Identify which cell holds the provided text, then report its [X, Y] central coordinate. 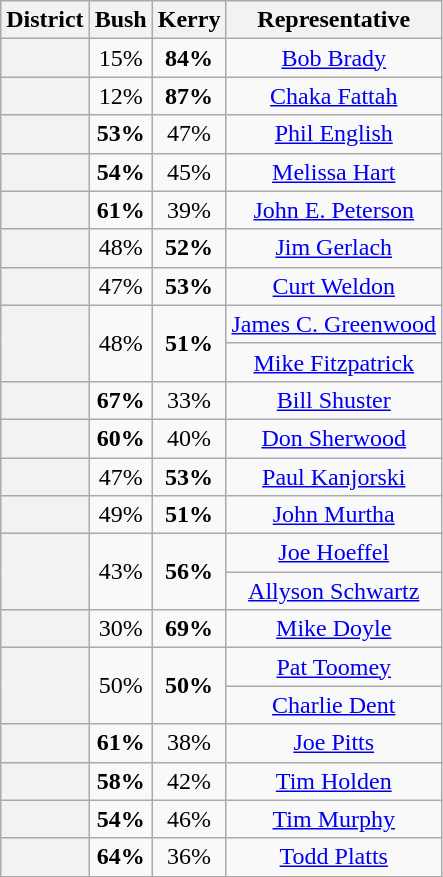
District [45, 20]
45% [189, 172]
Todd Platts [334, 857]
33% [189, 400]
52% [189, 248]
Phil English [334, 134]
Paul Kanjorski [334, 477]
Melissa Hart [334, 172]
42% [189, 781]
John E. Peterson [334, 210]
69% [189, 629]
Joe Hoeffel [334, 553]
58% [120, 781]
Joe Pitts [334, 743]
84% [189, 58]
60% [120, 438]
Tim Holden [334, 781]
Charlie Dent [334, 705]
12% [120, 96]
40% [189, 438]
39% [189, 210]
Bob Brady [334, 58]
Pat Toomey [334, 667]
67% [120, 400]
30% [120, 629]
64% [120, 857]
Jim Gerlach [334, 248]
John Murtha [334, 515]
Bush [120, 20]
Bill Shuster [334, 400]
56% [189, 572]
James C. Greenwood [334, 324]
87% [189, 96]
Don Sherwood [334, 438]
Mike Fitzpatrick [334, 362]
Curt Weldon [334, 286]
46% [189, 819]
Mike Doyle [334, 629]
Kerry [189, 20]
Representative [334, 20]
15% [120, 58]
Allyson Schwartz [334, 591]
49% [120, 515]
38% [189, 743]
Chaka Fattah [334, 96]
Tim Murphy [334, 819]
43% [120, 572]
36% [189, 857]
